Capture the cell that displays the provided text and extract its (x, y) central coordinate. 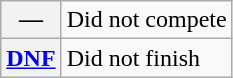
— (31, 20)
Did not compete (146, 20)
DNF (31, 58)
Did not finish (146, 58)
